Determine the [X, Y] coordinate at the center of the cell enclosing the given text.  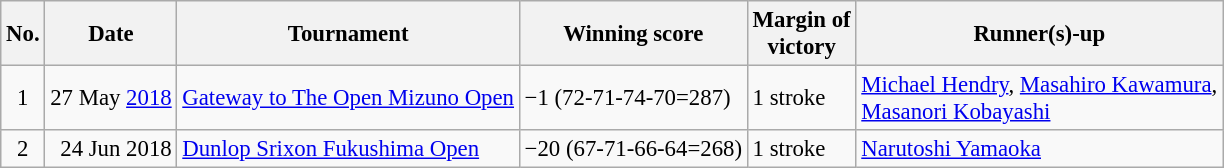
Michael Hendry, Masahiro Kawamura, Masanori Kobayashi [1040, 98]
Winning score [633, 34]
−20 (67-71-66-64=268) [633, 149]
Tournament [348, 34]
Date [111, 34]
Runner(s)-up [1040, 34]
No. [23, 34]
Dunlop Srixon Fukushima Open [348, 149]
Narutoshi Yamaoka [1040, 149]
−1 (72-71-74-70=287) [633, 98]
1 [23, 98]
2 [23, 149]
24 Jun 2018 [111, 149]
27 May 2018 [111, 98]
Margin ofvictory [802, 34]
Gateway to The Open Mizuno Open [348, 98]
